Extract the (X, Y) coordinate from the center of the cell holding the provided text.  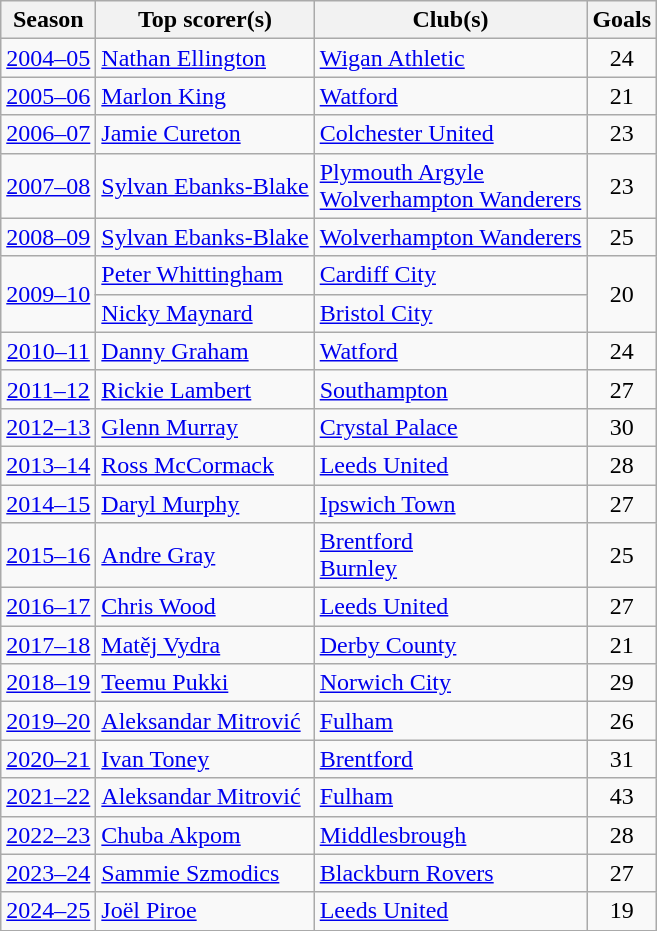
2021–22 (48, 797)
2004–05 (48, 58)
2009–10 (48, 294)
Sammie Szmodics (205, 873)
Blackburn Rovers (450, 873)
2012–13 (48, 427)
Teemu Pukki (205, 683)
2017–18 (48, 645)
26 (622, 721)
2014–15 (48, 503)
2008–09 (48, 237)
2007–08 (48, 186)
Daryl Murphy (205, 503)
Brentford (450, 759)
20 (622, 294)
Joël Piroe (205, 911)
43 (622, 797)
Middlesbrough (450, 835)
Bristol City (450, 313)
2024–25 (48, 911)
Rickie Lambert (205, 389)
Chris Wood (205, 607)
Matěj Vydra (205, 645)
Ipswich Town (450, 503)
2006–07 (48, 134)
2013–14 (48, 465)
2020–21 (48, 759)
BrentfordBurnley (450, 556)
2018–19 (48, 683)
Wolverhampton Wanderers (450, 237)
Norwich City (450, 683)
31 (622, 759)
Marlon King (205, 96)
Crystal Palace (450, 427)
Chuba Akpom (205, 835)
Goals (622, 20)
Top scorer(s) (205, 20)
2023–24 (48, 873)
Club(s) (450, 20)
30 (622, 427)
Colchester United (450, 134)
Nathan Ellington (205, 58)
Danny Graham (205, 351)
2022–23 (48, 835)
2010–11 (48, 351)
2005–06 (48, 96)
Jamie Cureton (205, 134)
Derby County (450, 645)
Andre Gray (205, 556)
Plymouth ArgyleWolverhampton Wanderers (450, 186)
2019–20 (48, 721)
29 (622, 683)
Ross McCormack (205, 465)
Season (48, 20)
Ivan Toney (205, 759)
Southampton (450, 389)
Cardiff City (450, 275)
2015–16 (48, 556)
Nicky Maynard (205, 313)
2011–12 (48, 389)
19 (622, 911)
Wigan Athletic (450, 58)
Glenn Murray (205, 427)
2016–17 (48, 607)
Peter Whittingham (205, 275)
